Provide the [X, Y] coordinate of the cell's center where the given text is located.  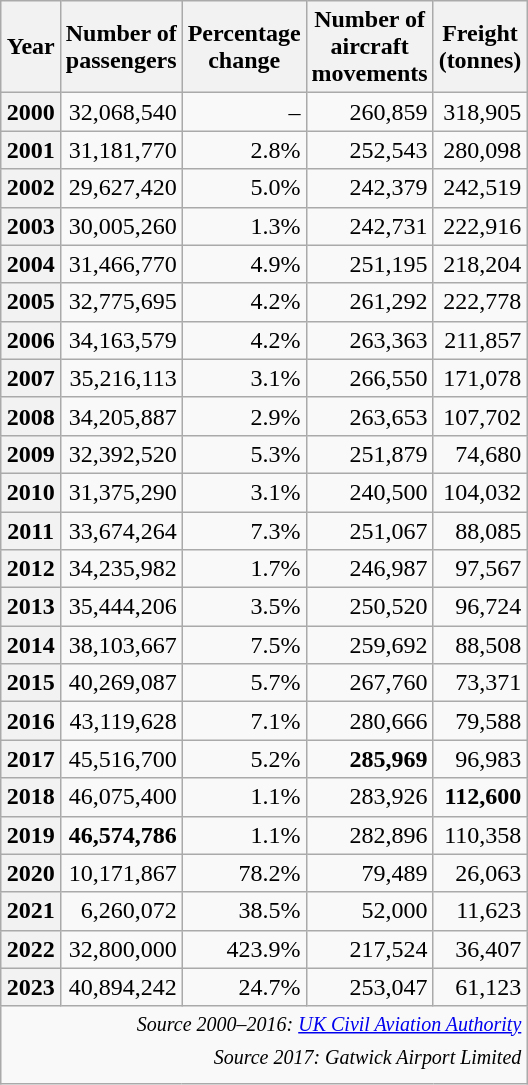
2008 [30, 416]
88,085 [480, 531]
Year [30, 47]
171,078 [480, 378]
222,778 [480, 302]
34,205,887 [121, 416]
250,520 [370, 607]
32,068,540 [121, 112]
5.2% [244, 759]
36,407 [480, 949]
104,032 [480, 492]
30,005,260 [121, 226]
88,508 [480, 645]
79,489 [370, 873]
246,987 [370, 569]
2004 [30, 264]
267,760 [370, 683]
2012 [30, 569]
2006 [30, 340]
240,500 [370, 492]
2005 [30, 302]
2022 [30, 949]
40,894,242 [121, 987]
Percentagechange [244, 47]
33,674,264 [121, 531]
7.1% [244, 721]
32,392,520 [121, 454]
253,047 [370, 987]
260,859 [370, 112]
43,119,628 [121, 721]
40,269,087 [121, 683]
1.3% [244, 226]
4.9% [244, 264]
112,600 [480, 797]
32,775,695 [121, 302]
46,075,400 [121, 797]
31,181,770 [121, 150]
73,371 [480, 683]
285,969 [370, 759]
31,466,770 [121, 264]
74,680 [480, 454]
78.2% [244, 873]
218,204 [480, 264]
52,000 [370, 911]
283,926 [370, 797]
282,896 [370, 835]
2.8% [244, 150]
2019 [30, 835]
2011 [30, 531]
32,800,000 [121, 949]
2002 [30, 188]
38.5% [244, 911]
6,260,072 [121, 911]
251,879 [370, 454]
26,063 [480, 873]
2001 [30, 150]
34,163,579 [121, 340]
217,524 [370, 949]
1.7% [244, 569]
318,905 [480, 112]
Freight(tonnes) [480, 47]
7.5% [244, 645]
3.5% [244, 607]
2015 [30, 683]
79,588 [480, 721]
222,916 [480, 226]
46,574,786 [121, 835]
35,444,206 [121, 607]
2020 [30, 873]
2009 [30, 454]
266,550 [370, 378]
2023 [30, 987]
10,171,867 [121, 873]
7.3% [244, 531]
5.7% [244, 683]
263,363 [370, 340]
31,375,290 [121, 492]
107,702 [480, 416]
280,666 [370, 721]
242,379 [370, 188]
2.9% [244, 416]
263,653 [370, 416]
45,516,700 [121, 759]
24.7% [244, 987]
2013 [30, 607]
259,692 [370, 645]
2010 [30, 492]
29,627,420 [121, 188]
5.0% [244, 188]
251,067 [370, 531]
Number ofpassengers [121, 47]
211,857 [480, 340]
– [244, 112]
38,103,667 [121, 645]
35,216,113 [121, 378]
97,567 [480, 569]
5.3% [244, 454]
242,519 [480, 188]
96,724 [480, 607]
261,292 [370, 302]
2016 [30, 721]
2021 [30, 911]
252,543 [370, 150]
2007 [30, 378]
11,623 [480, 911]
242,731 [370, 226]
2018 [30, 797]
2000 [30, 112]
2014 [30, 645]
110,358 [480, 835]
96,983 [480, 759]
Source 2000–2016: UK Civil Aviation AuthoritySource 2017: Gatwick Airport Limited [264, 1045]
2017 [30, 759]
61,123 [480, 987]
251,195 [370, 264]
Number ofaircraftmovements [370, 47]
2003 [30, 226]
280,098 [480, 150]
423.9% [244, 949]
34,235,982 [121, 569]
